Scan for the cell matching the given text and deliver its (X, Y) coordinate at center. 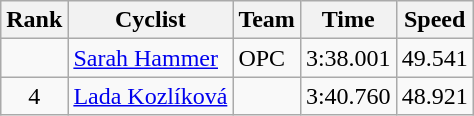
48.921 (434, 96)
Lada Kozlíková (150, 96)
3:40.760 (348, 96)
Time (348, 20)
49.541 (434, 58)
Sarah Hammer (150, 58)
Speed (434, 20)
4 (34, 96)
Cyclist (150, 20)
OPC (267, 58)
3:38.001 (348, 58)
Team (267, 20)
Rank (34, 20)
